Scan for the cell matching the given text and deliver its [x, y] coordinate at center. 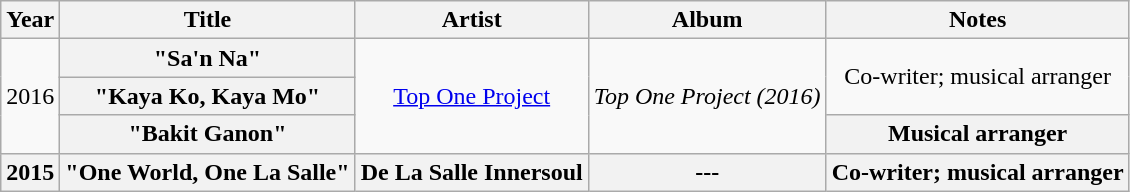
2016 [30, 96]
"Kaya Ko, Kaya Mo" [208, 96]
Year [30, 20]
De La Salle Innersoul [472, 172]
Musical arranger [978, 134]
Artist [472, 20]
--- [707, 172]
Title [208, 20]
Top One Project (2016) [707, 96]
"Sa'n Na" [208, 58]
"Bakit Ganon" [208, 134]
2015 [30, 172]
"One World, One La Salle" [208, 172]
Notes [978, 20]
Album [707, 20]
Top One Project [472, 96]
